For the text-containing cell, return its midpoint in (X, Y) coordinate format. 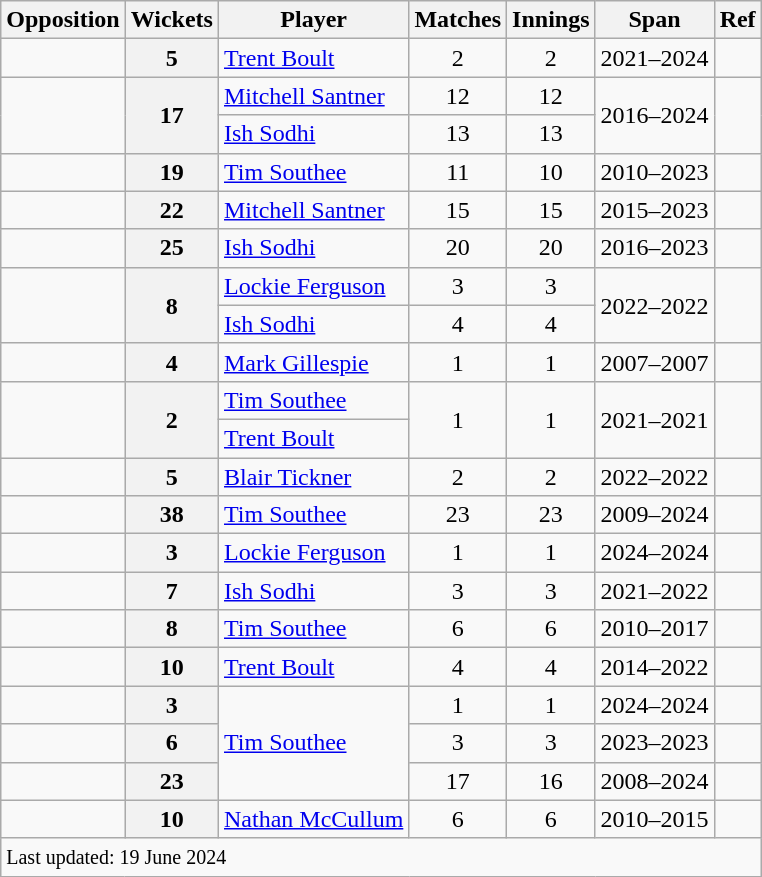
2010–2015 (654, 819)
2009–2024 (654, 515)
2010–2017 (654, 629)
7 (172, 591)
2015–2023 (654, 210)
Nathan McCullum (313, 819)
2016–2024 (654, 115)
2021–2024 (654, 58)
Opposition (63, 20)
Matches (458, 20)
Last updated: 19 June 2024 (381, 857)
Mark Gillespie (313, 362)
Ref (738, 20)
2016–2023 (654, 248)
2021–2022 (654, 591)
11 (458, 172)
2010–2023 (654, 172)
Span (654, 20)
19 (172, 172)
2008–2024 (654, 781)
Player (313, 20)
Innings (551, 20)
Blair Tickner (313, 477)
22 (172, 210)
2007–2007 (654, 362)
2014–2022 (654, 667)
38 (172, 515)
16 (551, 781)
2021–2021 (654, 419)
Wickets (172, 20)
25 (172, 248)
2023–2023 (654, 743)
